Pinpoint the cell where the given text exists, returning its (x, y) midpoint coordinate. 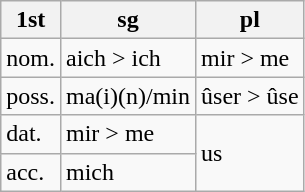
ma(i)(n)/min (128, 96)
mich (128, 172)
acc. (31, 172)
poss. (31, 96)
nom. (31, 58)
us (250, 153)
sg (128, 20)
dat. (31, 134)
pl (250, 20)
aich > ich (128, 58)
ûser > ûse (250, 96)
1st (31, 20)
